Detect which cell encompasses the target text, then output its (X, Y) center coordinate. 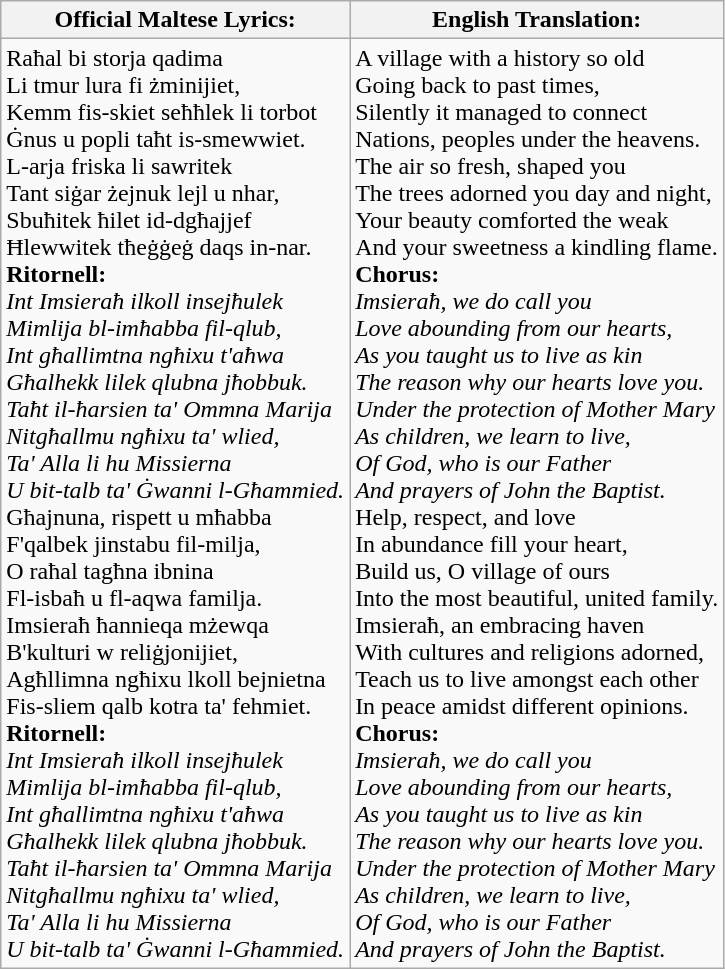
Official Maltese Lyrics: (176, 20)
English Translation: (537, 20)
